Search for the cell housing the specified text and yield its [x, y] center coordinate. 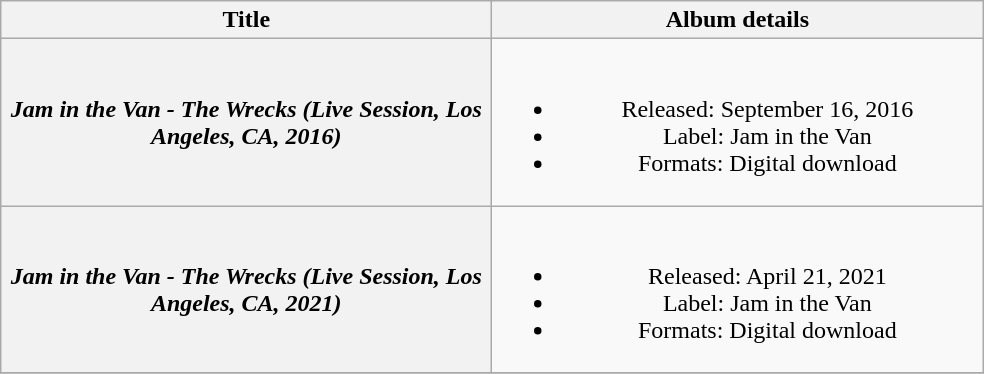
Jam in the Van - The Wrecks (Live Session, Los Angeles, CA, 2016) [246, 122]
Released: April 21, 2021Label: Jam in the VanFormats: Digital download [738, 290]
Title [246, 20]
Album details [738, 20]
Jam in the Van - The Wrecks (Live Session, Los Angeles, CA, 2021) [246, 290]
Released: September 16, 2016Label: Jam in the VanFormats: Digital download [738, 122]
